Identify which cell holds the provided text, then report its [x, y] central coordinate. 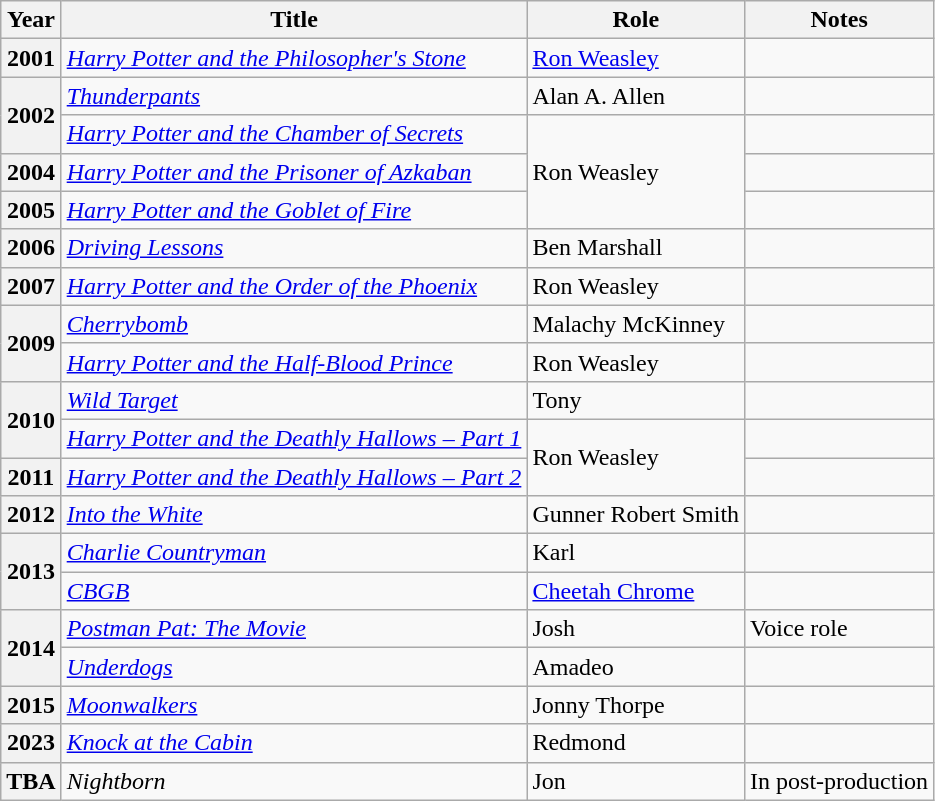
2001 [31, 58]
Voice role [840, 629]
Thunderpants [294, 96]
2005 [31, 210]
Harry Potter and the Order of the Phoenix [294, 286]
Harry Potter and the Half-Blood Prince [294, 362]
Title [294, 20]
2015 [31, 705]
Into the White [294, 515]
Harry Potter and the Goblet of Fire [294, 210]
Knock at the Cabin [294, 743]
Role [636, 20]
Harry Potter and the Prisoner of Azkaban [294, 172]
Year [31, 20]
2014 [31, 648]
2010 [31, 419]
Karl [636, 553]
Redmond [636, 743]
2006 [31, 248]
Postman Pat: The Movie [294, 629]
2009 [31, 343]
Cherrybomb [294, 324]
2011 [31, 477]
Driving Lessons [294, 248]
Moonwalkers [294, 705]
Wild Target [294, 400]
Harry Potter and the Deathly Hallows – Part 1 [294, 438]
2023 [31, 743]
2002 [31, 115]
TBA [31, 781]
2013 [31, 572]
Josh [636, 629]
Tony [636, 400]
Malachy McKinney [636, 324]
Amadeo [636, 667]
2012 [31, 515]
CBGB [294, 591]
2007 [31, 286]
2004 [31, 172]
Jonny Thorpe [636, 705]
Jon [636, 781]
Harry Potter and the Chamber of Secrets [294, 134]
Notes [840, 20]
Underdogs [294, 667]
Harry Potter and the Philosopher's Stone [294, 58]
In post-production [840, 781]
Ben Marshall [636, 248]
Charlie Countryman [294, 553]
Alan A. Allen [636, 96]
Harry Potter and the Deathly Hallows – Part 2 [294, 477]
Nightborn [294, 781]
Cheetah Chrome [636, 591]
Gunner Robert Smith [636, 515]
